Find where the given text appears and provide that cell's center as (X, Y) coordinate. 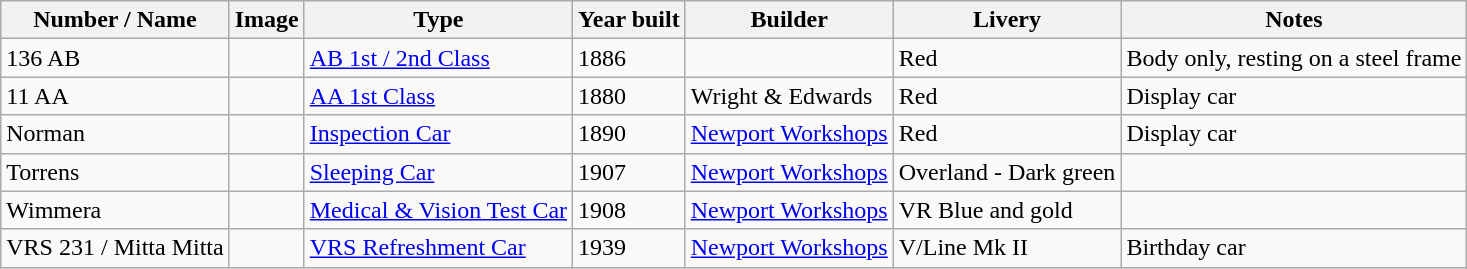
Wimmera (115, 210)
Image (266, 20)
1890 (630, 134)
1907 (630, 172)
AA 1st Class (438, 96)
Number / Name (115, 20)
VRS Refreshment Car (438, 248)
1880 (630, 96)
Builder (789, 20)
11 AA (115, 96)
Inspection Car (438, 134)
Sleeping Car (438, 172)
V/Line Mk II (1007, 248)
Livery (1007, 20)
Torrens (115, 172)
Notes (1294, 20)
Type (438, 20)
Medical & Vision Test Car (438, 210)
Birthday car (1294, 248)
1939 (630, 248)
VR Blue and gold (1007, 210)
AB 1st / 2nd Class (438, 58)
136 AB (115, 58)
Wright & Edwards (789, 96)
VRS 231 / Mitta Mitta (115, 248)
Norman (115, 134)
Year built (630, 20)
1908 (630, 210)
Overland - Dark green (1007, 172)
Body only, resting on a steel frame (1294, 58)
1886 (630, 58)
